Scan for the cell matching the given text and deliver its (x, y) coordinate at center. 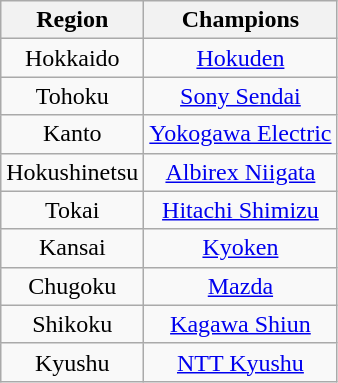
Yokogawa Electric (240, 134)
Kagawa Shiun (240, 324)
Albirex Niigata (240, 172)
Kansai (72, 248)
Kyoken (240, 248)
Region (72, 20)
Shikoku (72, 324)
Champions (240, 20)
Hokkaido (72, 58)
Hokushinetsu (72, 172)
Hokuden (240, 58)
NTT Kyushu (240, 362)
Tohoku (72, 96)
Kyushu (72, 362)
Kanto (72, 134)
Chugoku (72, 286)
Tokai (72, 210)
Sony Sendai (240, 96)
Hitachi Shimizu (240, 210)
Mazda (240, 286)
